Determine the [x, y] coordinate at the center of the cell enclosing the given text.  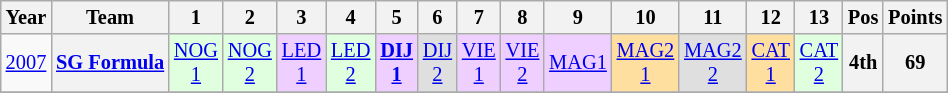
13 [819, 17]
SG Formula [110, 63]
DIJ2 [438, 63]
5 [396, 17]
NOG2 [250, 63]
4 [350, 17]
NOG1 [196, 63]
2 [250, 17]
MAG22 [712, 63]
DIJ1 [396, 63]
12 [771, 17]
9 [578, 17]
CAT1 [771, 63]
7 [479, 17]
MAG1 [578, 63]
1 [196, 17]
VIE2 [523, 63]
10 [646, 17]
VIE1 [479, 63]
Year [26, 17]
CAT2 [819, 63]
69 [915, 63]
Points [915, 17]
2007 [26, 63]
MAG21 [646, 63]
3 [302, 17]
LED2 [350, 63]
LED1 [302, 63]
4th [863, 63]
11 [712, 17]
Pos [863, 17]
6 [438, 17]
8 [523, 17]
Team [110, 17]
